Output the (x, y) coordinate of the center of the cell containing the given text.  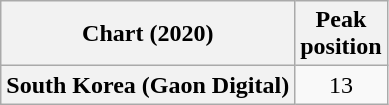
Peakposition (341, 34)
Chart (2020) (148, 34)
South Korea (Gaon Digital) (148, 85)
13 (341, 85)
